Output the [X, Y] coordinate of the center of the cell containing the given text.  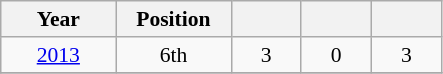
Position [174, 19]
Year [58, 19]
6th [174, 55]
2013 [58, 55]
0 [336, 55]
